Capture the cell that displays the provided text and extract its [x, y] central coordinate. 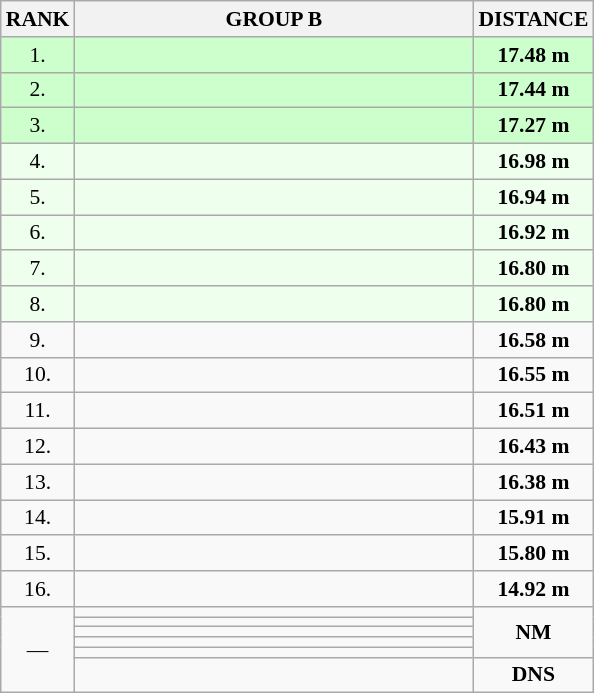
8. [38, 304]
13. [38, 482]
14.92 m [533, 589]
11. [38, 411]
7. [38, 269]
15. [38, 554]
5. [38, 197]
16.51 m [533, 411]
12. [38, 447]
14. [38, 518]
15.91 m [533, 518]
DNS [533, 675]
17.27 m [533, 126]
9. [38, 340]
16.98 m [533, 162]
16.43 m [533, 447]
4. [38, 162]
16.55 m [533, 375]
16.38 m [533, 482]
GROUP B [274, 19]
RANK [38, 19]
16. [38, 589]
15.80 m [533, 554]
— [38, 650]
3. [38, 126]
6. [38, 233]
1. [38, 55]
16.92 m [533, 233]
10. [38, 375]
DISTANCE [533, 19]
16.94 m [533, 197]
16.58 m [533, 340]
NM [533, 632]
17.48 m [533, 55]
17.44 m [533, 90]
2. [38, 90]
